Search for the cell housing the specified text and yield its (X, Y) center coordinate. 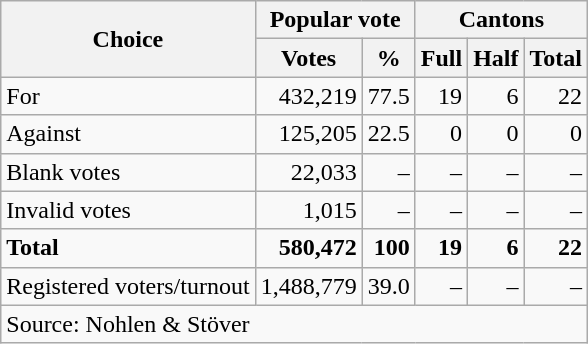
Full (441, 58)
1,488,779 (308, 286)
432,219 (308, 96)
1,015 (308, 210)
77.5 (388, 96)
Votes (308, 58)
22,033 (308, 172)
Blank votes (128, 172)
Against (128, 134)
22.5 (388, 134)
Popular vote (335, 20)
For (128, 96)
Source: Nohlen & Stöver (294, 324)
580,472 (308, 248)
Choice (128, 39)
Invalid votes (128, 210)
Cantons (501, 20)
% (388, 58)
39.0 (388, 286)
125,205 (308, 134)
Registered voters/turnout (128, 286)
100 (388, 248)
Half (496, 58)
